For the text-containing cell, return its midpoint in (X, Y) coordinate format. 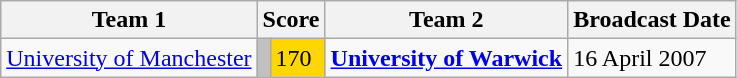
170 (298, 58)
Broadcast Date (652, 20)
University of Warwick (446, 58)
Team 2 (446, 20)
Team 1 (129, 20)
University of Manchester (129, 58)
16 April 2007 (652, 58)
Score (291, 20)
